From the cell containing the given text, extract its center point as [X, Y] coordinate. 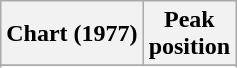
Chart (1977) [72, 34]
Peakposition [189, 34]
